For the text-containing cell, return its midpoint in [X, Y] coordinate format. 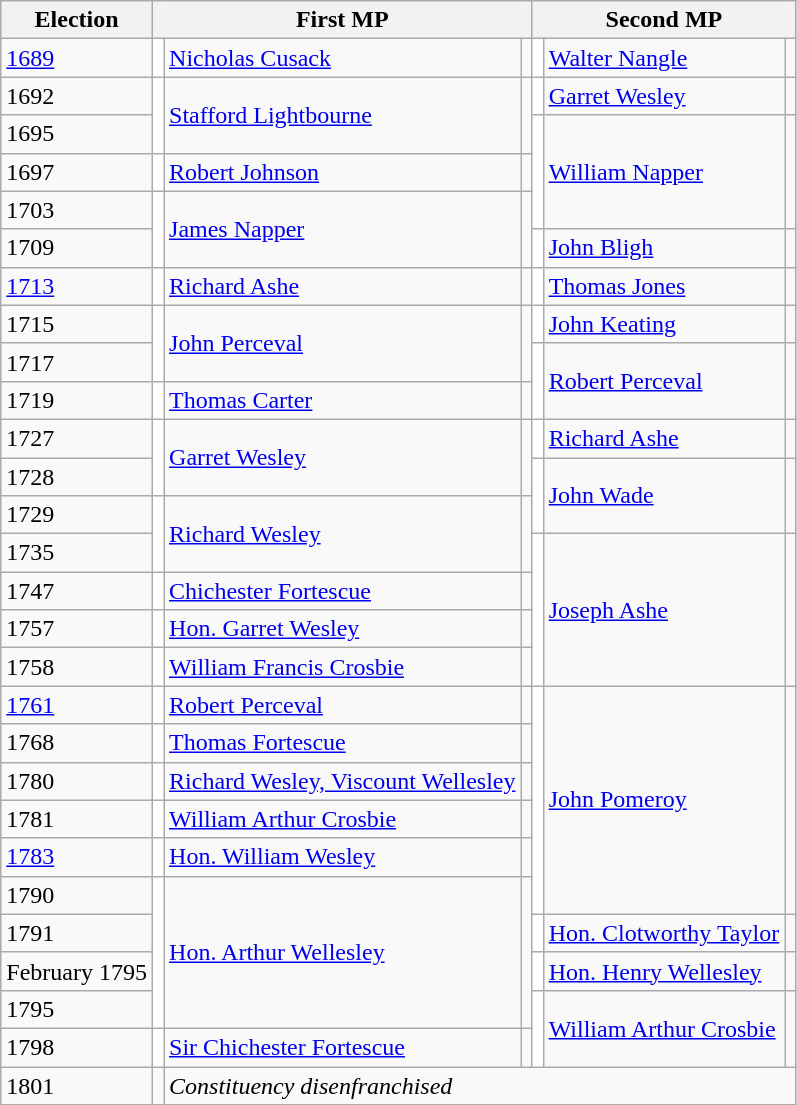
1780 [77, 781]
William Napper [664, 172]
1735 [77, 553]
1717 [77, 362]
James Napper [342, 229]
Chichester Fortescue [342, 591]
1715 [77, 324]
1790 [77, 895]
Hon. Arthur Wellesley [342, 952]
Thomas Fortescue [342, 743]
Walter Nangle [664, 58]
Stafford Lightbourne [342, 115]
February 1795 [77, 971]
John Perceval [342, 343]
Richard Wesley [342, 534]
Joseph Ashe [664, 610]
Constituency disenfranchised [480, 1085]
John Bligh [664, 248]
1692 [77, 96]
1758 [77, 667]
Hon. William Wesley [342, 857]
Hon. Clotworthy Taylor [664, 933]
1795 [77, 1009]
1761 [77, 705]
John Pomeroy [664, 800]
1783 [77, 857]
Sir Chichester Fortescue [342, 1047]
1728 [77, 477]
1689 [77, 58]
Nicholas Cusack [342, 58]
1703 [77, 210]
Thomas Jones [664, 286]
Thomas Carter [342, 400]
Hon. Henry Wellesley [664, 971]
1798 [77, 1047]
1697 [77, 172]
1729 [77, 515]
First MP [342, 20]
Hon. Garret Wesley [342, 629]
1757 [77, 629]
William Francis Crosbie [342, 667]
1747 [77, 591]
John Keating [664, 324]
Richard Wesley, Viscount Wellesley [342, 781]
1768 [77, 743]
1801 [77, 1085]
Second MP [664, 20]
1713 [77, 286]
1709 [77, 248]
1727 [77, 438]
1719 [77, 400]
Election [77, 20]
John Wade [664, 496]
Robert Johnson [342, 172]
1695 [77, 134]
1781 [77, 819]
1791 [77, 933]
